Return [X, Y] of the center of cell containing provided text 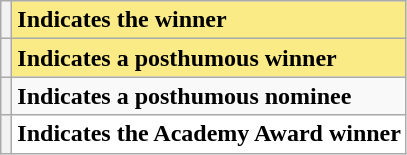
Indicates the Academy Award winner [210, 134]
Indicates the winner [210, 20]
Indicates a posthumous nominee [210, 96]
Indicates a posthumous winner [210, 58]
